Find where the given text appears and provide that cell's center as [x, y] coordinate. 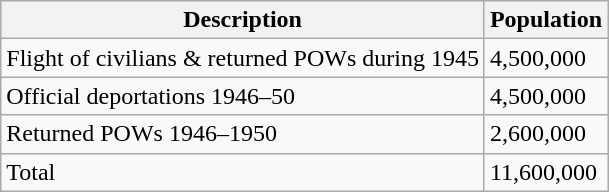
Official deportations 1946–50 [243, 96]
2,600,000 [546, 134]
Flight of civilians & returned POWs during 1945 [243, 58]
11,600,000 [546, 172]
Population [546, 20]
Total [243, 172]
Returned POWs 1946–1950 [243, 134]
Description [243, 20]
